Extract the (x, y) coordinate from the center of the cell holding the provided text.  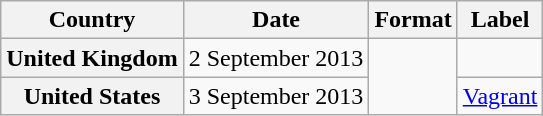
United States (92, 96)
Date (276, 20)
3 September 2013 (276, 96)
Format (413, 20)
Country (92, 20)
2 September 2013 (276, 58)
Label (500, 20)
United Kingdom (92, 58)
Vagrant (500, 96)
